Search for the cell housing the specified text and yield its (X, Y) center coordinate. 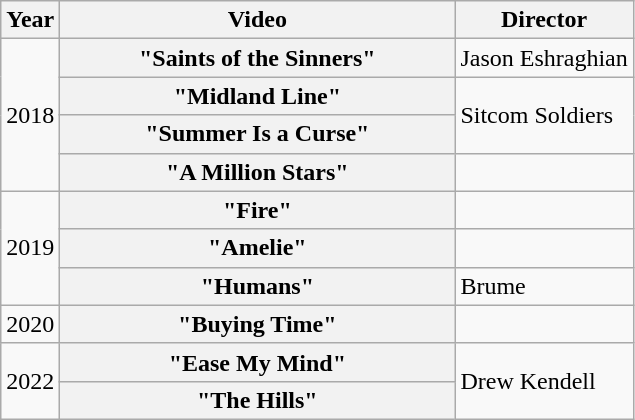
2022 (30, 381)
Year (30, 20)
"Humans" (258, 286)
"A Million Stars" (258, 172)
2020 (30, 324)
Jason Eshraghian (544, 58)
Drew Kendell (544, 381)
Brume (544, 286)
"The Hills" (258, 400)
"Buying Time" (258, 324)
Sitcom Soldiers (544, 115)
"Ease My Mind" (258, 362)
2018 (30, 115)
"Saints of the Sinners" (258, 58)
Video (258, 20)
"Summer Is a Curse" (258, 134)
"Fire" (258, 210)
"Midland Line" (258, 96)
2019 (30, 248)
"Amelie" (258, 248)
Director (544, 20)
